Output the [X, Y] coordinate of the center of the cell containing the given text.  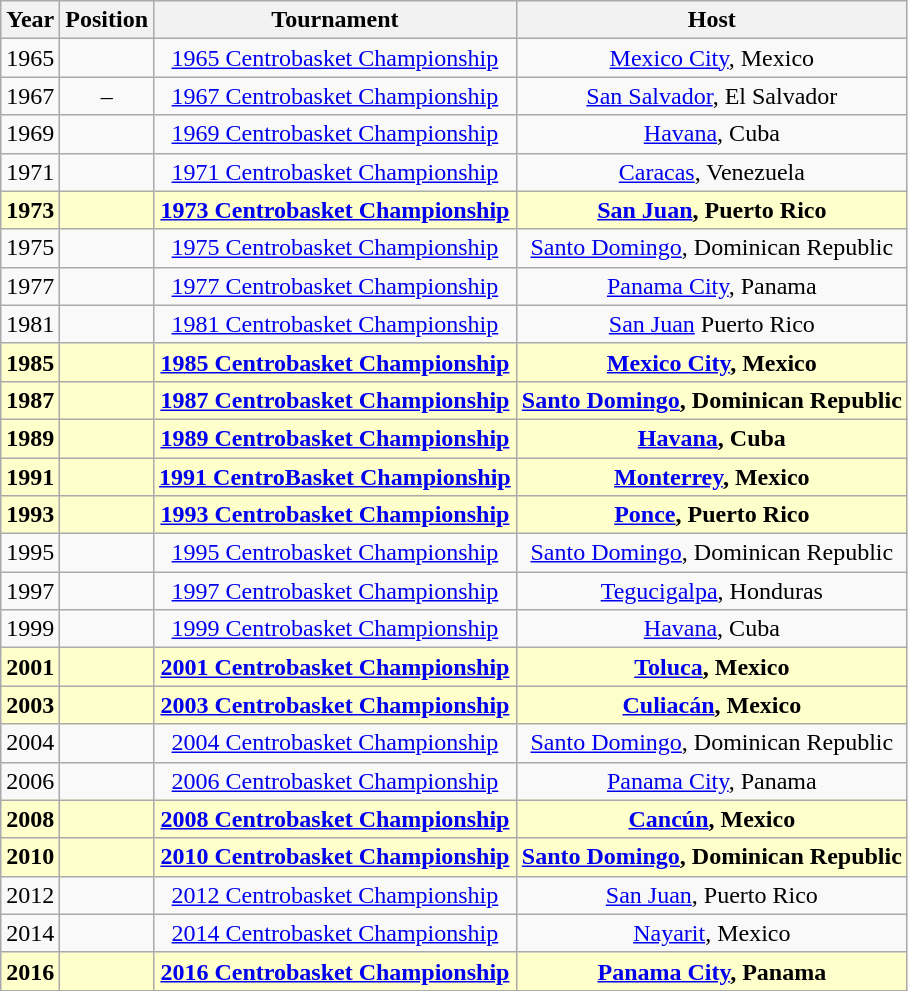
2003 Centrobasket Championship [336, 705]
1989 Centrobasket Championship [336, 438]
1981 [30, 324]
1967 [30, 96]
1999 Centrobasket Championship [336, 629]
Tournament [336, 20]
2008 Centrobasket Championship [336, 819]
Host [712, 20]
2004 [30, 743]
1977 Centrobasket Championship [336, 286]
2008 [30, 819]
1977 [30, 286]
1995 [30, 553]
Nayarit, Mexico [712, 933]
2016 Centrobasket Championship [336, 971]
1975 [30, 248]
2004 Centrobasket Championship [336, 743]
1989 [30, 438]
1993 Centrobasket Championship [336, 515]
1973 [30, 210]
2003 [30, 705]
1987 Centrobasket Championship [336, 400]
2014 Centrobasket Championship [336, 933]
1995 Centrobasket Championship [336, 553]
Position [107, 20]
2012 Centrobasket Championship [336, 895]
2006 Centrobasket Championship [336, 781]
1969 [30, 134]
1975 Centrobasket Championship [336, 248]
1997 Centrobasket Championship [336, 591]
San Juan Puerto Rico [712, 324]
1965 Centrobasket Championship [336, 58]
Year [30, 20]
2001 Centrobasket Championship [336, 667]
1981 Centrobasket Championship [336, 324]
1991 CentroBasket Championship [336, 477]
1971 Centrobasket Championship [336, 172]
Caracas, Venezuela [712, 172]
1965 [30, 58]
2010 Centrobasket Championship [336, 857]
1999 [30, 629]
1991 [30, 477]
Monterrey, Mexico [712, 477]
2006 [30, 781]
2012 [30, 895]
Tegucigalpa, Honduras [712, 591]
2016 [30, 971]
1973 Centrobasket Championship [336, 210]
Ponce, Puerto Rico [712, 515]
1971 [30, 172]
1985 Centrobasket Championship [336, 362]
1997 [30, 591]
1985 [30, 362]
– [107, 96]
2001 [30, 667]
1967 Centrobasket Championship [336, 96]
San Salvador, El Salvador [712, 96]
1969 Centrobasket Championship [336, 134]
1993 [30, 515]
Toluca, Mexico [712, 667]
2014 [30, 933]
Cancún, Mexico [712, 819]
1987 [30, 400]
Culiacán, Mexico [712, 705]
2010 [30, 857]
